Locate the cell with the specified text and output its (X, Y) center coordinate. 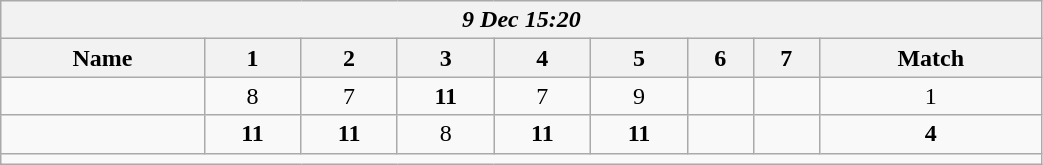
5 (640, 58)
2 (350, 58)
Name (102, 58)
9 Dec 15:20 (522, 20)
9 (640, 96)
Match (930, 58)
6 (720, 58)
3 (446, 58)
